Pinpoint the cell where the given text exists, returning its (X, Y) midpoint coordinate. 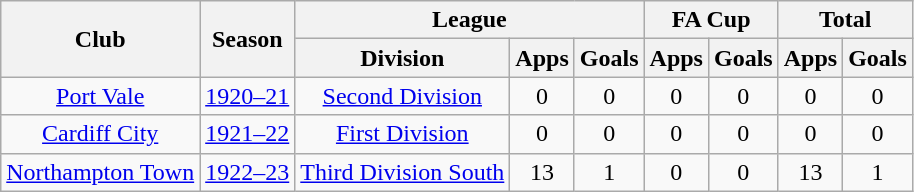
FA Cup (711, 20)
Northampton Town (100, 172)
Season (248, 39)
1922–23 (248, 172)
Division (402, 58)
League (470, 20)
Total (845, 20)
First Division (402, 134)
Cardiff City (100, 134)
Port Vale (100, 96)
Second Division (402, 96)
1921–22 (248, 134)
Club (100, 39)
Third Division South (402, 172)
1920–21 (248, 96)
